Locate the cell with the specified text and output its [x, y] center coordinate. 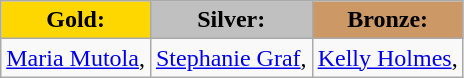
Gold: [76, 20]
Stephanie Graf, [231, 58]
Silver: [231, 20]
Kelly Holmes, [388, 58]
Maria Mutola, [76, 58]
Bronze: [388, 20]
